Return (x, y) of the center of cell containing provided text 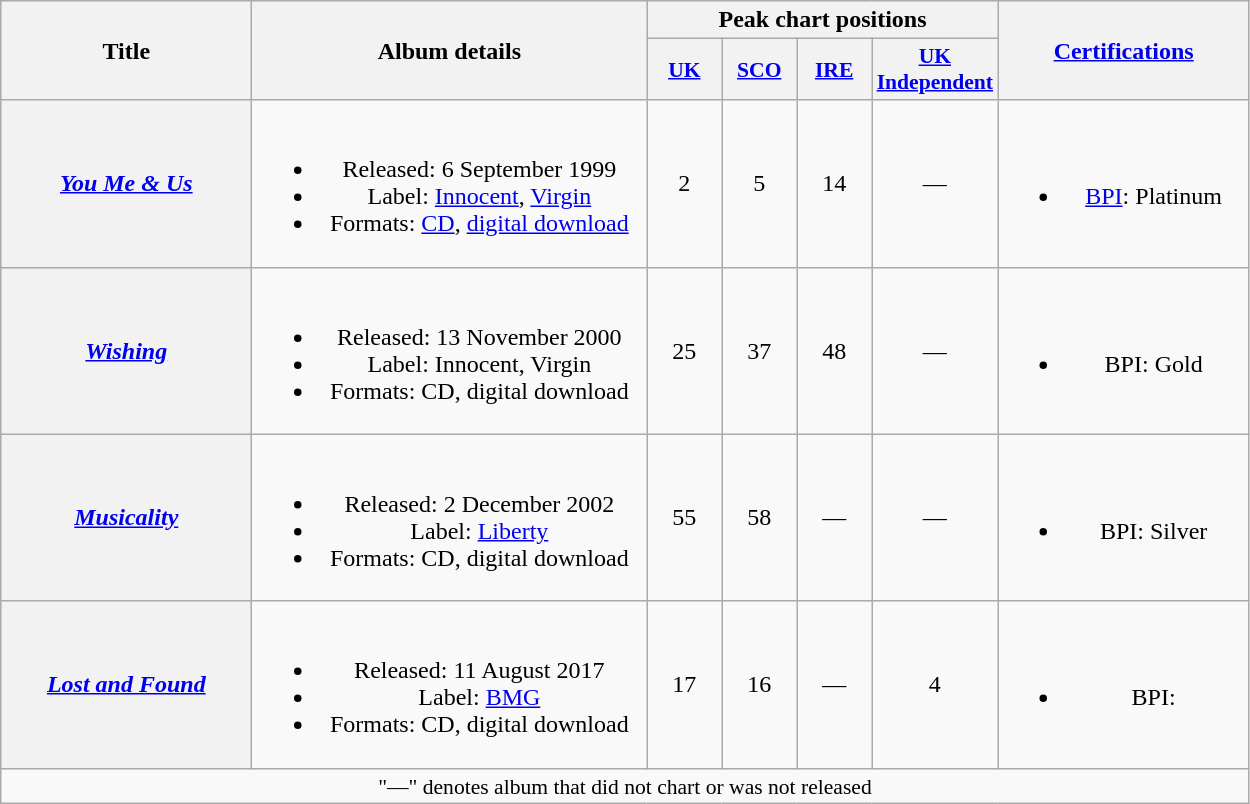
UK (684, 70)
BPI: Silver (1124, 518)
Released: 13 November 2000Label: Innocent, VirginFormats: CD, digital download (450, 350)
BPI: Gold (1124, 350)
Peak chart positions (822, 20)
Musicality (126, 518)
Certifications (1124, 50)
BPI: Platinum (1124, 184)
SCO (760, 70)
"—" denotes album that did not chart or was not released (625, 786)
You Me & Us (126, 184)
Released: 2 December 2002Label: LibertyFormats: CD, digital download (450, 518)
14 (834, 184)
25 (684, 350)
4 (935, 684)
IRE (834, 70)
Lost and Found (126, 684)
Released: 6 September 1999Label: Innocent, VirginFormats: CD, digital download (450, 184)
Wishing (126, 350)
58 (760, 518)
16 (760, 684)
UK Independent (935, 70)
Released: 11 August 2017Label: BMGFormats: CD, digital download (450, 684)
2 (684, 184)
48 (834, 350)
BPI: (1124, 684)
Album details (450, 50)
Title (126, 50)
5 (760, 184)
55 (684, 518)
17 (684, 684)
37 (760, 350)
